Pinpoint the cell where the given text exists, returning its [X, Y] midpoint coordinate. 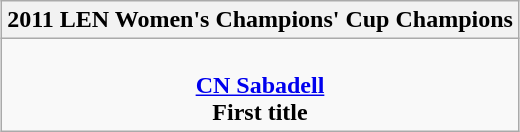
2011 LEN Women's Champions' Cup Champions [260, 20]
CN Sabadell First title [260, 85]
